Capture the cell that displays the provided text and extract its [X, Y] central coordinate. 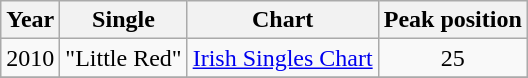
Chart [282, 20]
Irish Singles Chart [282, 58]
2010 [30, 58]
Year [30, 20]
Single [124, 20]
Peak position [452, 20]
25 [452, 58]
"Little Red" [124, 58]
